Locate the cell with the specified text and output its [X, Y] center coordinate. 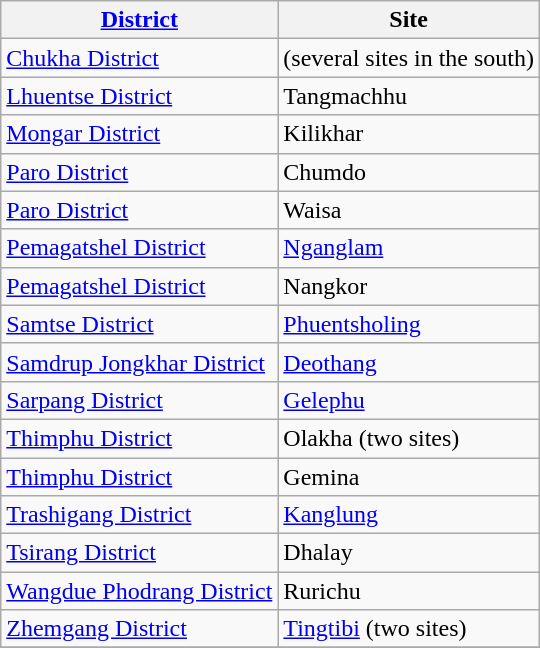
Olakha (two sites) [409, 438]
Kilikhar [409, 134]
Gelephu [409, 400]
Tsirang District [140, 553]
Tingtibi (two sites) [409, 629]
Waisa [409, 210]
Gemina [409, 477]
Trashigang District [140, 515]
(several sites in the south) [409, 58]
Chumdo [409, 172]
Zhemgang District [140, 629]
Mongar District [140, 134]
Nangkor [409, 286]
Dhalay [409, 553]
Sarpang District [140, 400]
District [140, 20]
Rurichu [409, 591]
Chukha District [140, 58]
Tangmachhu [409, 96]
Site [409, 20]
Deothang [409, 362]
Phuentsholing [409, 324]
Nganglam [409, 248]
Kanglung [409, 515]
Wangdue Phodrang District [140, 591]
Samtse District [140, 324]
Samdrup Jongkhar District [140, 362]
Lhuentse District [140, 96]
